Detect which cell encompasses the target text, then output its (X, Y) center coordinate. 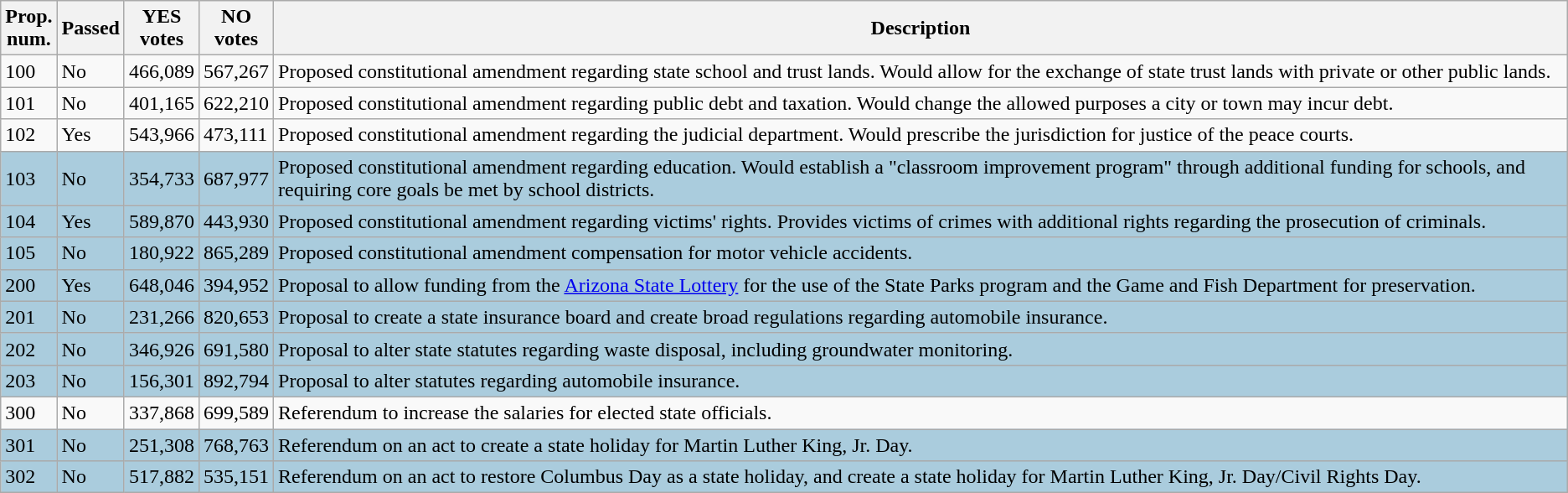
YESvotes (161, 29)
180,922 (161, 253)
Proposal to allow funding from the Arizona State Lottery for the use of the State Parks program and the Game and Fish Department for preservation. (921, 285)
Proposal to create a state insurance board and create broad regulations regarding automobile insurance. (921, 317)
231,266 (161, 317)
473,111 (236, 135)
699,589 (236, 413)
443,930 (236, 221)
251,308 (161, 445)
Proposed constitutional amendment compensation for motor vehicle accidents. (921, 253)
687,977 (236, 178)
401,165 (161, 103)
466,089 (161, 71)
337,868 (161, 413)
820,653 (236, 317)
103 (28, 178)
622,210 (236, 103)
567,267 (236, 71)
517,882 (161, 477)
302 (28, 477)
Referendum on an act to restore Columbus Day as a state holiday, and create a state holiday for Martin Luther King, Jr. Day/Civil Rights Day. (921, 477)
354,733 (161, 178)
892,794 (236, 381)
100 (28, 71)
Referendum to increase the salaries for elected state officials. (921, 413)
691,580 (236, 349)
105 (28, 253)
102 (28, 135)
104 (28, 221)
201 (28, 317)
203 (28, 381)
768,763 (236, 445)
543,966 (161, 135)
Referendum on an act to create a state holiday for Martin Luther King, Jr. Day. (921, 445)
156,301 (161, 381)
202 (28, 349)
346,926 (161, 349)
301 (28, 445)
394,952 (236, 285)
Proposed constitutional amendment regarding the judicial department. Would prescribe the jurisdiction for justice of the peace courts. (921, 135)
NOvotes (236, 29)
Prop.num. (28, 29)
Passed (90, 29)
Proposal to alter state statutes regarding waste disposal, including groundwater monitoring. (921, 349)
589,870 (161, 221)
Proposal to alter statutes regarding automobile insurance. (921, 381)
865,289 (236, 253)
Proposed constitutional amendment regarding public debt and taxation. Would change the allowed purposes a city or town may incur debt. (921, 103)
648,046 (161, 285)
200 (28, 285)
101 (28, 103)
300 (28, 413)
535,151 (236, 477)
Description (921, 29)
